Identify which cell holds the provided text, then report its (X, Y) central coordinate. 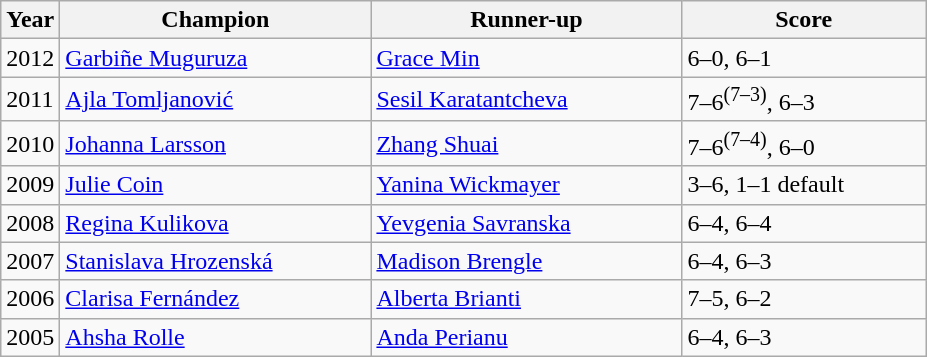
Madison Brengle (526, 261)
2006 (30, 299)
Sesil Karatantcheva (526, 100)
Stanislava Hrozenská (216, 261)
Year (30, 20)
Zhang Shuai (526, 144)
2008 (30, 223)
7–6(7–3), 6–3 (804, 100)
Grace Min (526, 58)
Clarisa Fernández (216, 299)
2010 (30, 144)
Johanna Larsson (216, 144)
7–6(7–4), 6–0 (804, 144)
Yevgenia Savranska (526, 223)
Ahsha Rolle (216, 337)
3–6, 1–1 default (804, 185)
2011 (30, 100)
Alberta Brianti (526, 299)
2009 (30, 185)
Yanina Wickmayer (526, 185)
2007 (30, 261)
6–4, 6–4 (804, 223)
6–0, 6–1 (804, 58)
Regina Kulikova (216, 223)
Julie Coin (216, 185)
2005 (30, 337)
2012 (30, 58)
Champion (216, 20)
Ajla Tomljanović (216, 100)
7–5, 6–2 (804, 299)
Anda Perianu (526, 337)
Garbiñe Muguruza (216, 58)
Score (804, 20)
Runner-up (526, 20)
